Extract the (X, Y) coordinate from the center of the cell holding the provided text.  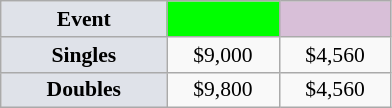
$9,000 (223, 55)
$9,800 (223, 90)
Singles (84, 55)
Doubles (84, 90)
Event (84, 19)
